Capture the cell that displays the provided text and extract its [x, y] central coordinate. 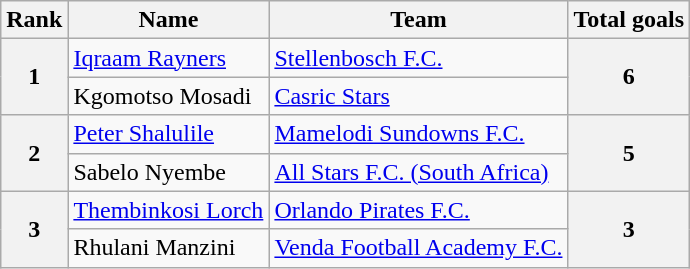
Casric Stars [418, 96]
Iqraam Rayners [168, 58]
Rhulani Manzini [168, 248]
Orlando Pirates F.C. [418, 210]
All Stars F.C. (South Africa) [418, 172]
1 [34, 77]
5 [629, 153]
Kgomotso Mosadi [168, 96]
Thembinkosi Lorch [168, 210]
Total goals [629, 20]
Sabelo Nyembe [168, 172]
Name [168, 20]
Venda Football Academy F.C. [418, 248]
Peter Shalulile [168, 134]
Rank [34, 20]
Team [418, 20]
6 [629, 77]
2 [34, 153]
Stellenbosch F.C. [418, 58]
Mamelodi Sundowns F.C. [418, 134]
